Return the (x, y) coordinate for the center point of the cell that contains the specified text.  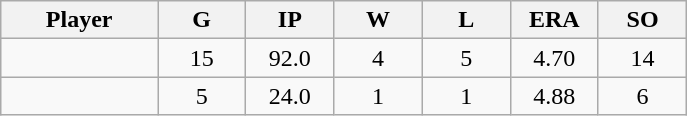
G (202, 20)
14 (642, 58)
W (378, 20)
IP (290, 20)
ERA (554, 20)
Player (80, 20)
15 (202, 58)
4.88 (554, 96)
6 (642, 96)
24.0 (290, 96)
92.0 (290, 58)
4 (378, 58)
4.70 (554, 58)
SO (642, 20)
L (466, 20)
